Capture the cell that displays the provided text and extract its [X, Y] central coordinate. 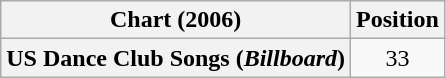
33 [398, 58]
Chart (2006) [176, 20]
Position [398, 20]
US Dance Club Songs (Billboard) [176, 58]
